For the text-containing cell, return its midpoint in [X, Y] coordinate format. 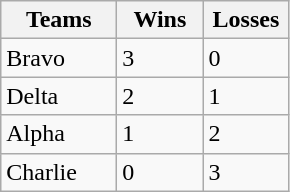
Delta [59, 96]
Bravo [59, 58]
Wins [160, 20]
Alpha [59, 134]
Losses [246, 20]
Teams [59, 20]
Charlie [59, 172]
